From the cell containing the given text, extract its center point as (X, Y) coordinate. 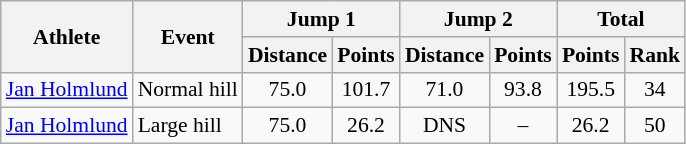
Rank (656, 55)
Normal hill (188, 90)
195.5 (591, 90)
101.7 (366, 90)
Event (188, 36)
50 (656, 126)
Jump 1 (322, 19)
– (523, 126)
DNS (444, 126)
Athlete (67, 36)
Jump 2 (478, 19)
71.0 (444, 90)
93.8 (523, 90)
34 (656, 90)
Large hill (188, 126)
Total (621, 19)
